Return (x, y) of the center of cell containing provided text 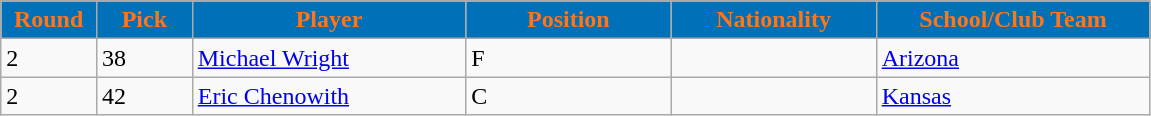
School/Club Team (1013, 20)
Kansas (1013, 96)
38 (144, 58)
Position (568, 20)
Arizona (1013, 58)
Eric Chenowith (329, 96)
C (568, 96)
Round (49, 20)
Nationality (774, 20)
42 (144, 96)
Pick (144, 20)
F (568, 58)
Michael Wright (329, 58)
Player (329, 20)
